Scan for the cell matching the given text and deliver its (x, y) coordinate at center. 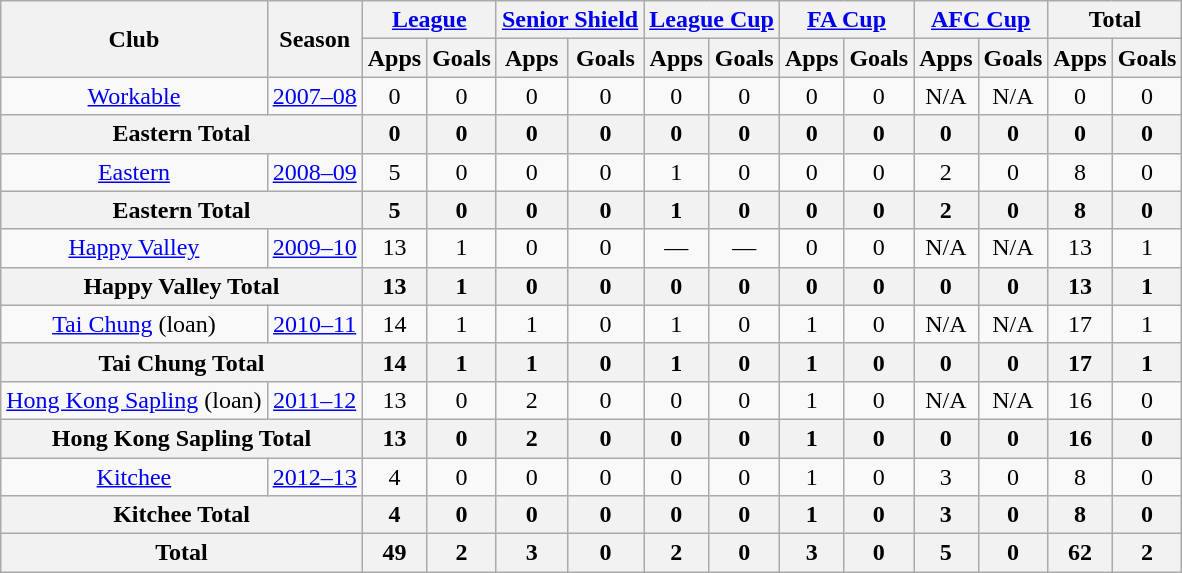
Tai Chung (loan) (134, 324)
Eastern (134, 172)
Kitchee Total (182, 515)
62 (1080, 553)
Senior Shield (570, 20)
2007–08 (314, 96)
Hong Kong Sapling (loan) (134, 400)
Happy Valley Total (182, 286)
2010–11 (314, 324)
Club (134, 39)
FA Cup (846, 20)
2011–12 (314, 400)
AFC Cup (981, 20)
League (429, 20)
Kitchee (134, 477)
League Cup (712, 20)
Tai Chung Total (182, 362)
2009–10 (314, 248)
Workable (134, 96)
49 (394, 553)
2012–13 (314, 477)
Season (314, 39)
Hong Kong Sapling Total (182, 438)
2008–09 (314, 172)
Happy Valley (134, 248)
